From the cell containing the given text, extract its center point as (x, y) coordinate. 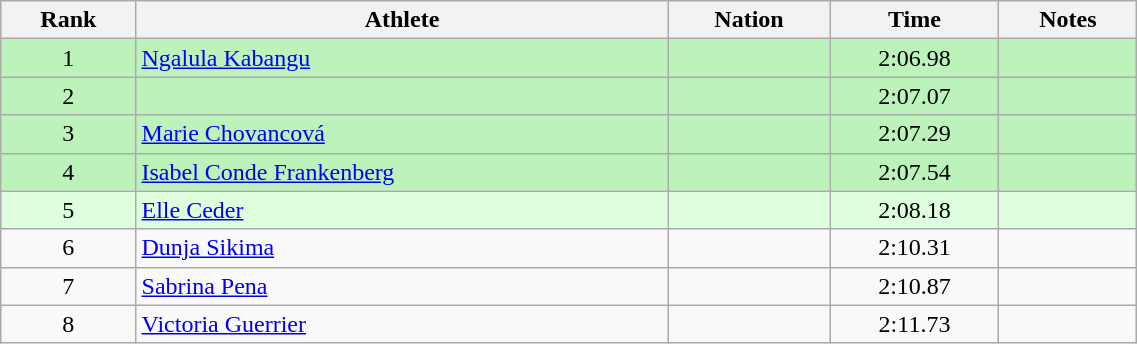
7 (68, 286)
Rank (68, 20)
2:07.54 (914, 172)
2:08.18 (914, 210)
Sabrina Pena (402, 286)
Marie Chovancová (402, 134)
4 (68, 172)
2:07.29 (914, 134)
2:11.73 (914, 324)
1 (68, 58)
2:06.98 (914, 58)
6 (68, 248)
Notes (1068, 20)
Ngalula Kabangu (402, 58)
2:10.87 (914, 286)
Isabel Conde Frankenberg (402, 172)
2:07.07 (914, 96)
Victoria Guerrier (402, 324)
Time (914, 20)
Dunja Sikima (402, 248)
2:10.31 (914, 248)
3 (68, 134)
2 (68, 96)
Elle Ceder (402, 210)
8 (68, 324)
Athlete (402, 20)
5 (68, 210)
Nation (749, 20)
